Identify which cell holds the provided text, then report its [x, y] central coordinate. 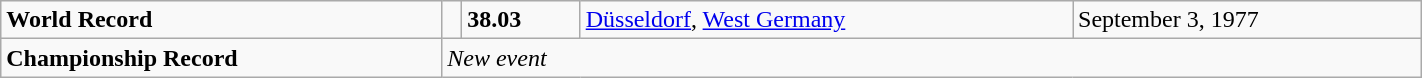
Championship Record [222, 58]
New event [932, 58]
September 3, 1977 [1246, 20]
World Record [222, 20]
Düsseldorf, West Germany [826, 20]
38.03 [521, 20]
